Output the [X, Y] coordinate of the center of the cell containing the given text.  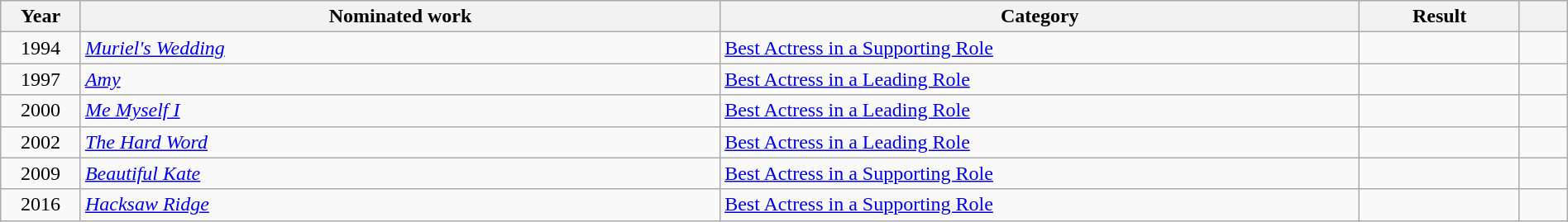
Result [1439, 17]
The Hard Word [400, 142]
2016 [41, 205]
2000 [41, 111]
Amy [400, 79]
Nominated work [400, 17]
Beautiful Kate [400, 173]
2002 [41, 142]
1997 [41, 79]
Year [41, 17]
Me Myself I [400, 111]
Category [1040, 17]
Hacksaw Ridge [400, 205]
Muriel's Wedding [400, 48]
1994 [41, 48]
2009 [41, 173]
